Scan for the cell matching the given text and deliver its [X, Y] coordinate at center. 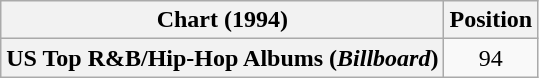
Chart (1994) [222, 20]
Position [491, 20]
US Top R&B/Hip-Hop Albums (Billboard) [222, 58]
94 [491, 58]
